Return the [X, Y] coordinate for the center point of the cell that contains the specified text.  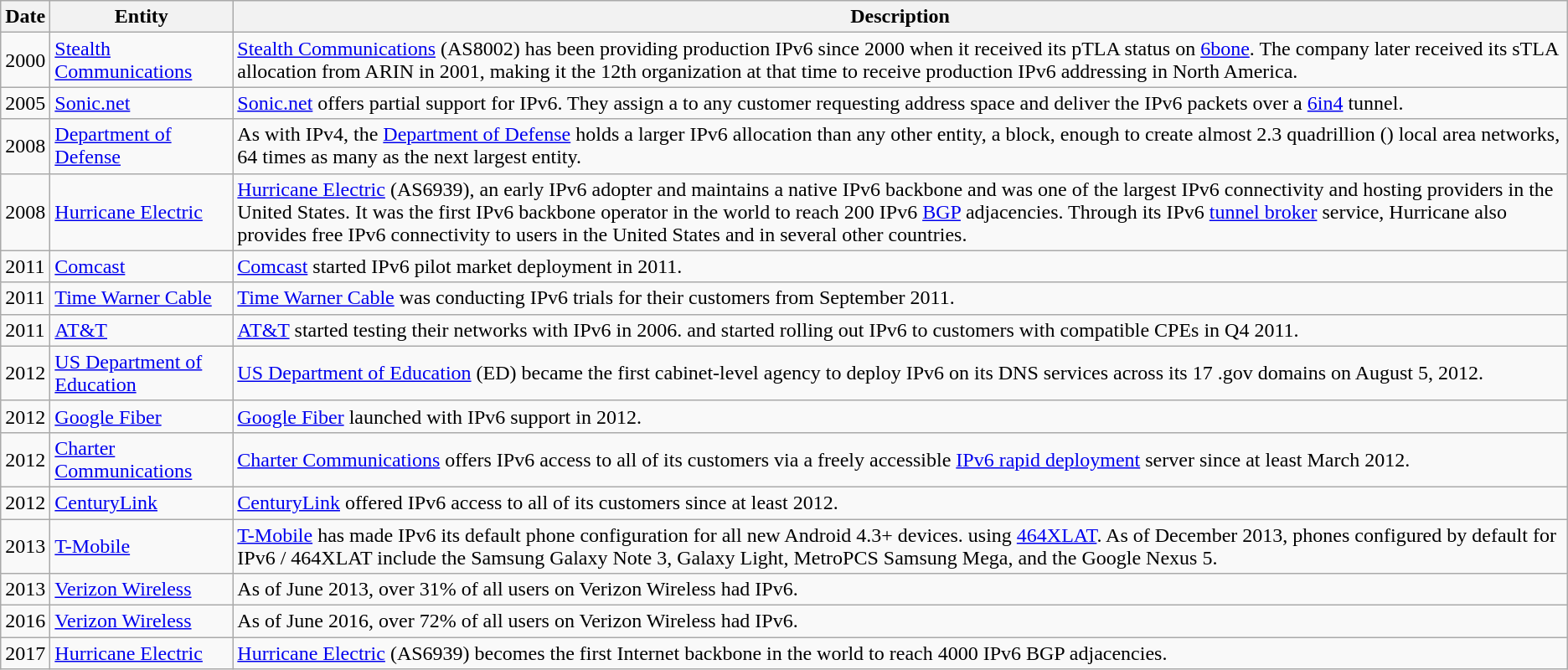
2017 [25, 653]
Department of Defense [142, 146]
As of June 2016, over 72% of all users on Verizon Wireless had IPv6. [900, 621]
2005 [25, 103]
2016 [25, 621]
AT&T started testing their networks with IPv6 in 2006. and started rolling out IPv6 to customers with compatible CPEs in Q4 2011. [900, 330]
US Department of Education [142, 374]
Google Fiber launched with IPv6 support in 2012. [900, 416]
CenturyLink [142, 502]
Entity [142, 17]
Date [25, 17]
Sonic.net offers partial support for IPv6. They assign a to any customer requesting address space and deliver the IPv6 packets over a 6in4 tunnel. [900, 103]
2000 [25, 60]
Time Warner Cable was conducting IPv6 trials for their customers from September 2011. [900, 298]
CenturyLink offered IPv6 access to all of its customers since at least 2012. [900, 502]
Charter Communications [142, 459]
Description [900, 17]
T-Mobile [142, 546]
Sonic.net [142, 103]
Charter Communications offers IPv6 access to all of its customers via a freely accessible IPv6 rapid deployment server since at least March 2012. [900, 459]
As of June 2013, over 31% of all users on Verizon Wireless had IPv6. [900, 590]
Google Fiber [142, 416]
Stealth Communications [142, 60]
Comcast started IPv6 pilot market deployment in 2011. [900, 266]
Comcast [142, 266]
Hurricane Electric (AS6939) becomes the first Internet backbone in the world to reach 4000 IPv6 BGP adjacencies. [900, 653]
AT&T [142, 330]
Time Warner Cable [142, 298]
